Find where the given text appears and provide that cell's center as (X, Y) coordinate. 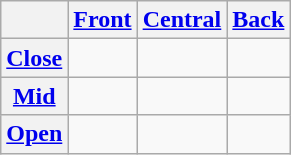
Open (34, 134)
Back (258, 20)
Central (182, 20)
Front (102, 20)
Mid (34, 96)
Close (34, 58)
